Provide the (x, y) coordinate of the cell's center where the given text is located.  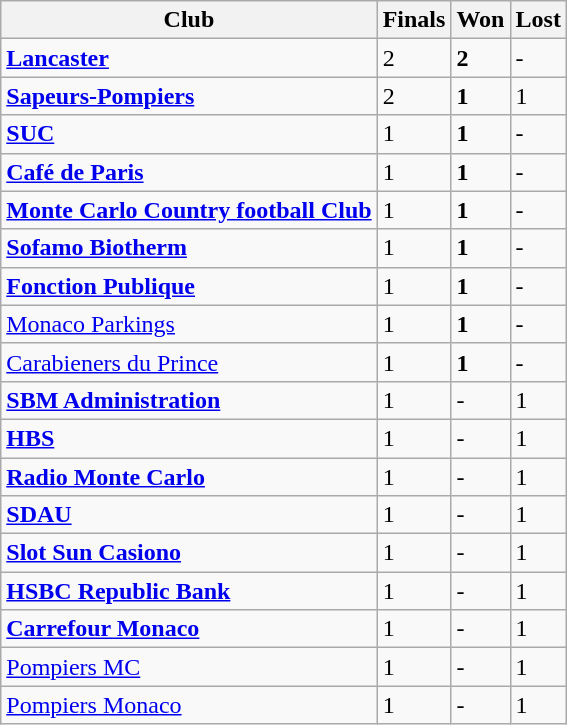
Café de Paris (189, 172)
SBM Administration (189, 400)
Finals (414, 20)
Pompiers Monaco (189, 705)
Club (189, 20)
HSBC Republic Bank (189, 591)
Sofamo Biotherm (189, 248)
Carrefour Monaco (189, 629)
Pompiers MC (189, 667)
Monaco Parkings (189, 324)
Fonction Publique (189, 286)
Lancaster (189, 58)
Slot Sun Casiono (189, 553)
SUC (189, 134)
Radio Monte Carlo (189, 477)
SDAU (189, 515)
Monte Carlo Country football Club (189, 210)
Lost (538, 20)
Sapeurs-Pompiers (189, 96)
HBS (189, 438)
Carabieners du Prince (189, 362)
Won (480, 20)
